Identify which cell holds the provided text, then report its [x, y] central coordinate. 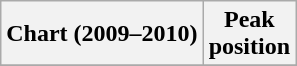
Peakposition [249, 34]
Chart (2009–2010) [102, 34]
